Detect which cell encompasses the target text, then output its [X, Y] center coordinate. 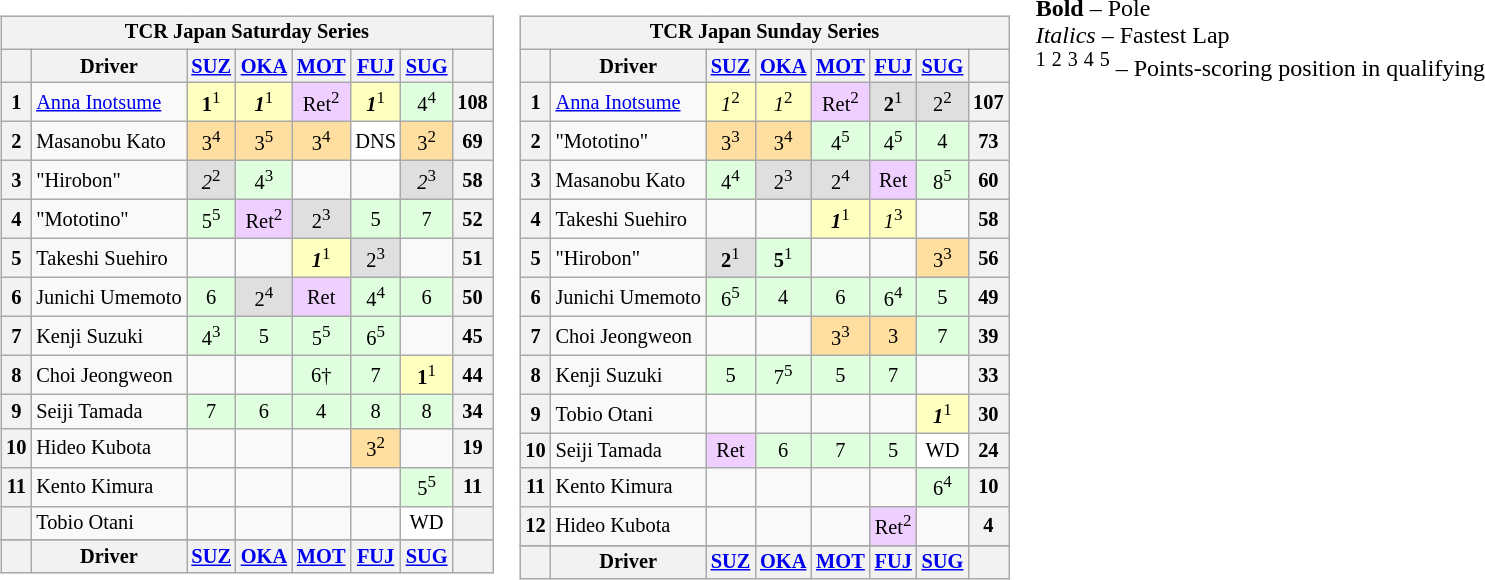
52 [472, 220]
DNS [375, 142]
30 [988, 414]
TCR Japan Sunday Series [765, 33]
35 [264, 142]
56 [988, 258]
60 [988, 180]
49 [988, 298]
73 [988, 142]
39 [988, 336]
69 [472, 142]
19 [472, 448]
50 [472, 298]
13 [894, 220]
6† [321, 376]
108 [472, 102]
85 [943, 180]
75 [783, 376]
TCR Japan Saturday Series [246, 33]
107 [988, 102]
